Scan for the cell matching the given text and deliver its (X, Y) coordinate at center. 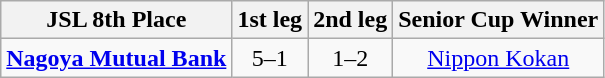
2nd leg (350, 20)
Nippon Kokan (498, 58)
JSL 8th Place (116, 20)
5–1 (270, 58)
Senior Cup Winner (498, 20)
1st leg (270, 20)
Nagoya Mutual Bank (116, 58)
1–2 (350, 58)
